Scan for the cell matching the given text and deliver its (X, Y) coordinate at center. 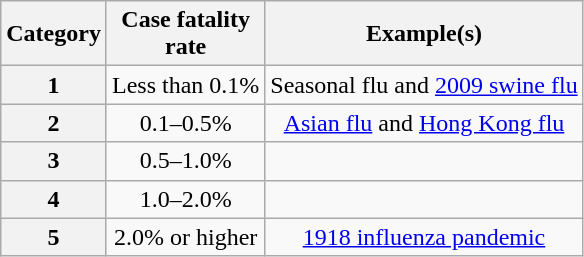
4 (54, 199)
0.5–1.0% (185, 161)
Asian flu and Hong Kong flu (424, 123)
2.0% or higher (185, 237)
0.1–0.5% (185, 123)
1 (54, 85)
Seasonal flu and 2009 swine flu (424, 85)
Example(s) (424, 34)
1918 influenza pandemic (424, 237)
2 (54, 123)
Less than 0.1% (185, 85)
3 (54, 161)
Category (54, 34)
Case fatality rate (185, 34)
5 (54, 237)
1.0–2.0% (185, 199)
